Return [x, y] of the center of cell containing provided text 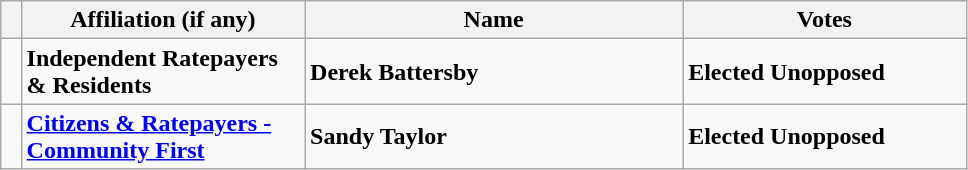
Sandy Taylor [494, 136]
Independent Ratepayers & Residents [163, 72]
Votes [825, 20]
Citizens & Ratepayers - Community First [163, 136]
Name [494, 20]
Affiliation (if any) [163, 20]
Derek Battersby [494, 72]
